Provide the [X, Y] coordinate of the cell's center where the given text is located.  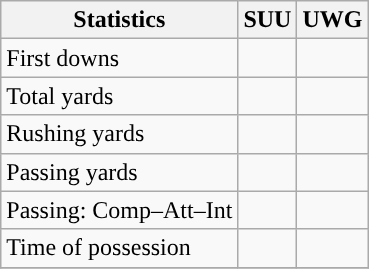
First downs [120, 58]
Rushing yards [120, 134]
UWG [332, 20]
Time of possession [120, 248]
Total yards [120, 96]
Passing: Comp–Att–Int [120, 210]
SUU [268, 20]
Passing yards [120, 172]
Statistics [120, 20]
